Locate the cell with the specified text and output its [x, y] center coordinate. 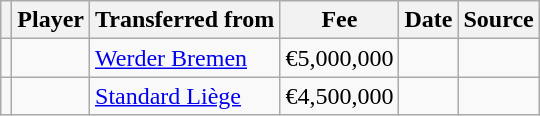
Player [51, 20]
Source [498, 20]
Standard Liège [185, 96]
Werder Bremen [185, 58]
€5,000,000 [340, 58]
Fee [340, 20]
€4,500,000 [340, 96]
Transferred from [185, 20]
Date [428, 20]
